Scan for the cell matching the given text and deliver its [X, Y] coordinate at center. 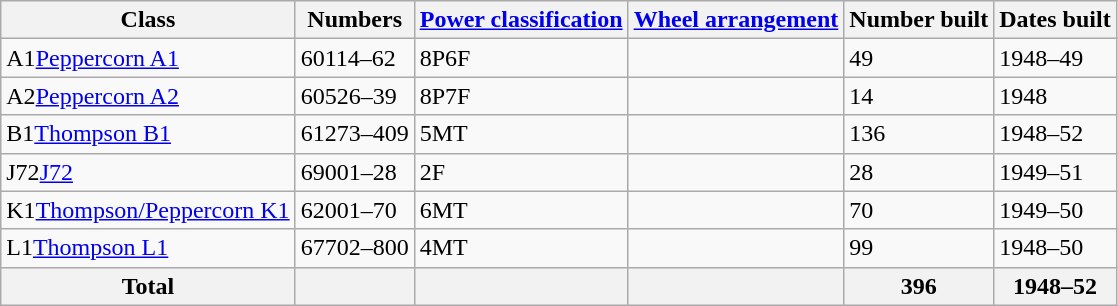
49 [919, 58]
396 [919, 286]
70 [919, 210]
L1Thompson L1 [148, 248]
1948–49 [1055, 58]
Wheel arrangement [736, 20]
69001–28 [354, 172]
1949–50 [1055, 210]
Class [148, 20]
14 [919, 96]
67702–800 [354, 248]
28 [919, 172]
62001–70 [354, 210]
4MT [521, 248]
Power classification [521, 20]
K1Thompson/Peppercorn K1 [148, 210]
61273–409 [354, 134]
8P7F [521, 96]
Number built [919, 20]
60114–62 [354, 58]
Dates built [1055, 20]
1949–51 [1055, 172]
Numbers [354, 20]
6MT [521, 210]
5MT [521, 134]
1948–50 [1055, 248]
Total [148, 286]
136 [919, 134]
1948 [1055, 96]
8P6F [521, 58]
99 [919, 248]
B1Thompson B1 [148, 134]
A2Peppercorn A2 [148, 96]
2F [521, 172]
60526–39 [354, 96]
J72J72 [148, 172]
A1Peppercorn A1 [148, 58]
